Find where the given text appears and provide that cell's center as (X, Y) coordinate. 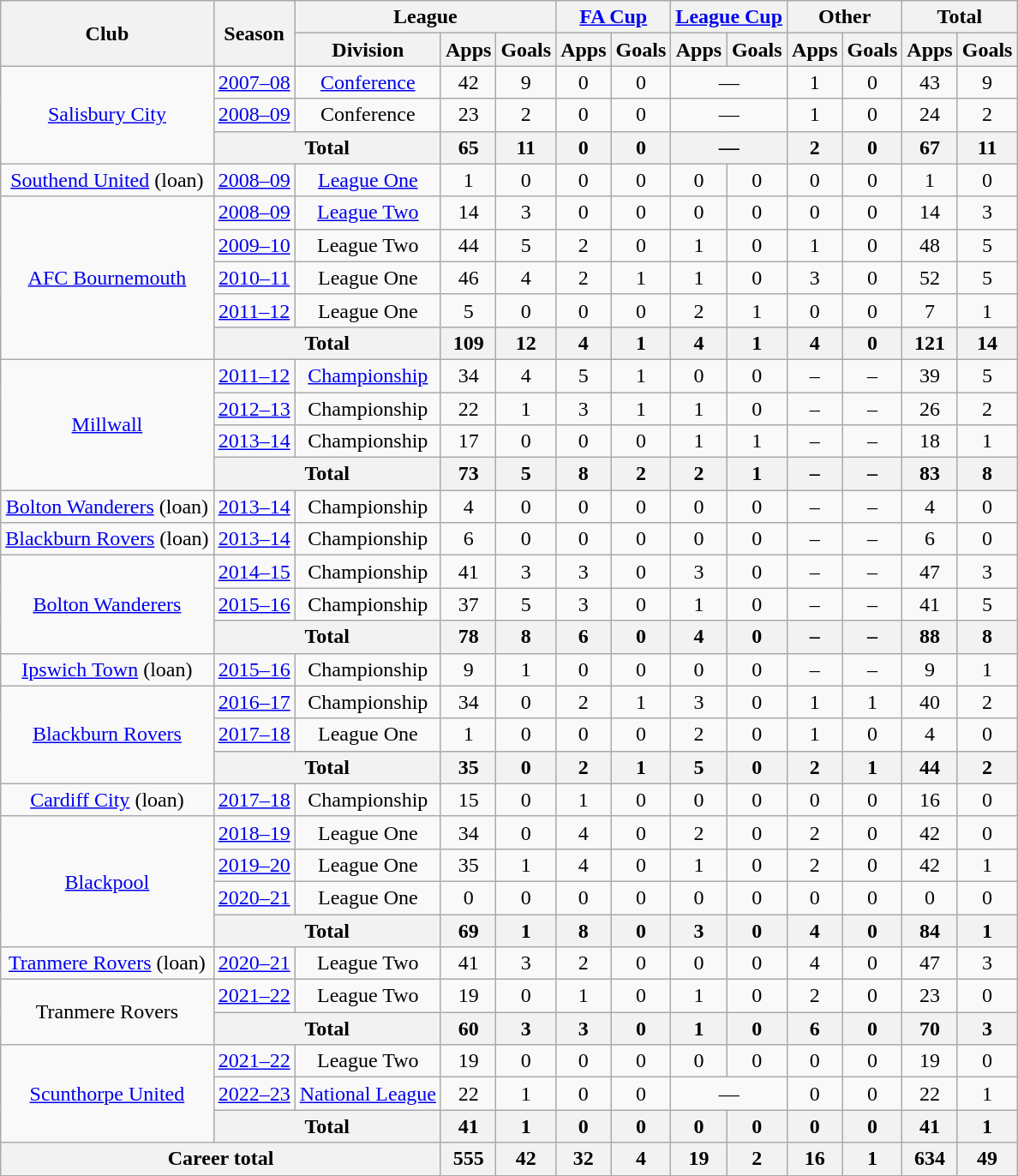
39 (930, 375)
Tranmere Rovers (107, 1012)
26 (930, 409)
Southend United (loan) (107, 180)
67 (930, 147)
69 (468, 930)
17 (468, 441)
70 (930, 1029)
18 (930, 441)
78 (468, 637)
Club (107, 33)
83 (930, 474)
League Cup (729, 17)
121 (930, 343)
Scunthorpe United (107, 1094)
2016–17 (254, 702)
Cardiff City (loan) (107, 800)
2009–10 (254, 245)
65 (468, 147)
Bolton Wanderers (107, 604)
Division (368, 50)
League (425, 17)
Blackburn Rovers (loan) (107, 539)
634 (930, 1159)
2010–11 (254, 278)
Ipswich Town (loan) (107, 669)
52 (930, 278)
Season (254, 33)
49 (987, 1159)
Career total (221, 1159)
60 (468, 1029)
32 (584, 1159)
88 (930, 637)
Bolton Wanderers (loan) (107, 507)
National League (368, 1094)
2007–08 (254, 82)
555 (468, 1159)
Other (845, 17)
2022–23 (254, 1094)
AFC Bournemouth (107, 278)
2014–15 (254, 572)
Millwall (107, 424)
FA Cup (614, 17)
48 (930, 245)
84 (930, 930)
46 (468, 278)
2019–20 (254, 865)
15 (468, 800)
40 (930, 702)
Blackpool (107, 881)
Blackburn Rovers (107, 735)
2012–13 (254, 409)
37 (468, 604)
73 (468, 474)
43 (930, 82)
Salisbury City (107, 115)
24 (930, 115)
7 (930, 310)
2018–19 (254, 832)
12 (526, 343)
109 (468, 343)
Tranmere Rovers (loan) (107, 963)
